Find where the given text appears and provide that cell's center as (x, y) coordinate. 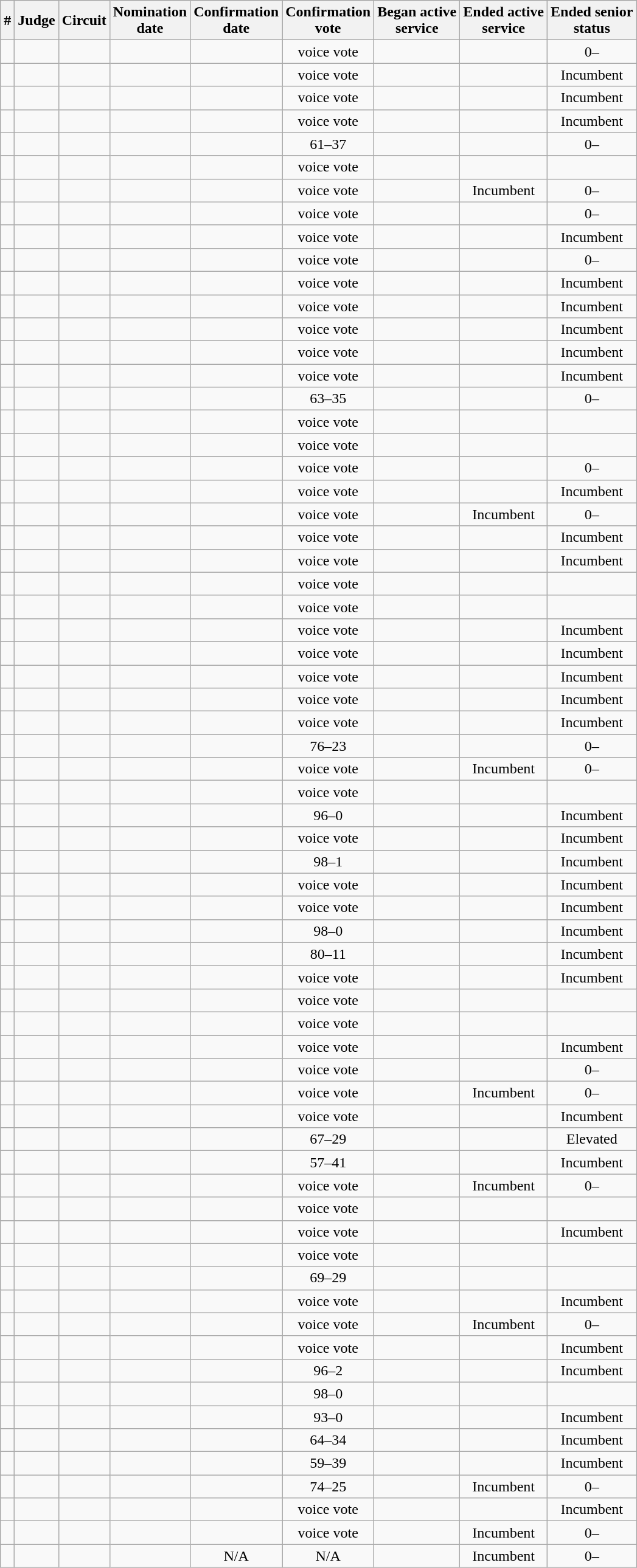
# (7, 21)
80–11 (329, 954)
Ended seniorstatus (592, 21)
57–41 (329, 1162)
93–0 (329, 1417)
69–29 (329, 1278)
96–0 (329, 815)
Confirmationdate (236, 21)
98–1 (329, 862)
63–35 (329, 399)
76–23 (329, 746)
59–39 (329, 1463)
Nominationdate (150, 21)
96–2 (329, 1370)
Ended activeservice (504, 21)
64–34 (329, 1440)
Judge (37, 21)
Circuit (84, 21)
Confirmationvote (329, 21)
61–37 (329, 144)
67–29 (329, 1139)
Elevated (592, 1139)
74–25 (329, 1487)
Began activeservice (417, 21)
